Detect which cell encompasses the target text, then output its [x, y] center coordinate. 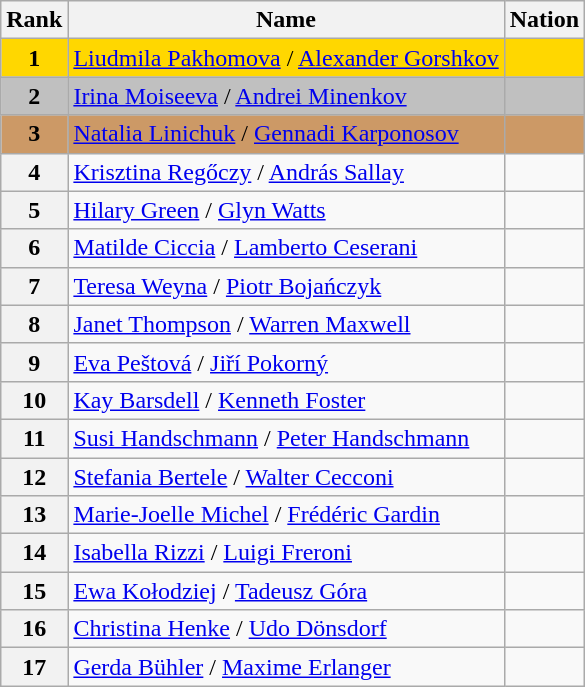
Gerda Bühler / Maxime Erlanger [286, 667]
Eva Peštová / Jiří Pokorný [286, 362]
Teresa Weyna / Piotr Bojańczyk [286, 286]
Isabella Rizzi / Luigi Freroni [286, 553]
14 [34, 553]
4 [34, 172]
8 [34, 324]
5 [34, 210]
Krisztina Regőczy / András Sallay [286, 172]
Christina Henke / Udo Dönsdorf [286, 629]
Natalia Linichuk / Gennadi Karponosov [286, 134]
12 [34, 477]
Liudmila Pakhomova / Alexander Gorshkov [286, 58]
Nation [544, 20]
7 [34, 286]
9 [34, 362]
Stefania Bertele / Walter Cecconi [286, 477]
Kay Barsdell / Kenneth Foster [286, 400]
Susi Handschmann / Peter Handschmann [286, 438]
15 [34, 591]
11 [34, 438]
2 [34, 96]
Marie-Joelle Michel / Frédéric Gardin [286, 515]
Janet Thompson / Warren Maxwell [286, 324]
1 [34, 58]
Name [286, 20]
Hilary Green / Glyn Watts [286, 210]
10 [34, 400]
6 [34, 248]
Matilde Ciccia / Lamberto Ceserani [286, 248]
16 [34, 629]
17 [34, 667]
Rank [34, 20]
Ewa Kołodziej / Tadeusz Góra [286, 591]
13 [34, 515]
3 [34, 134]
Irina Moiseeva / Andrei Minenkov [286, 96]
